For the text-containing cell, return its midpoint in (x, y) coordinate format. 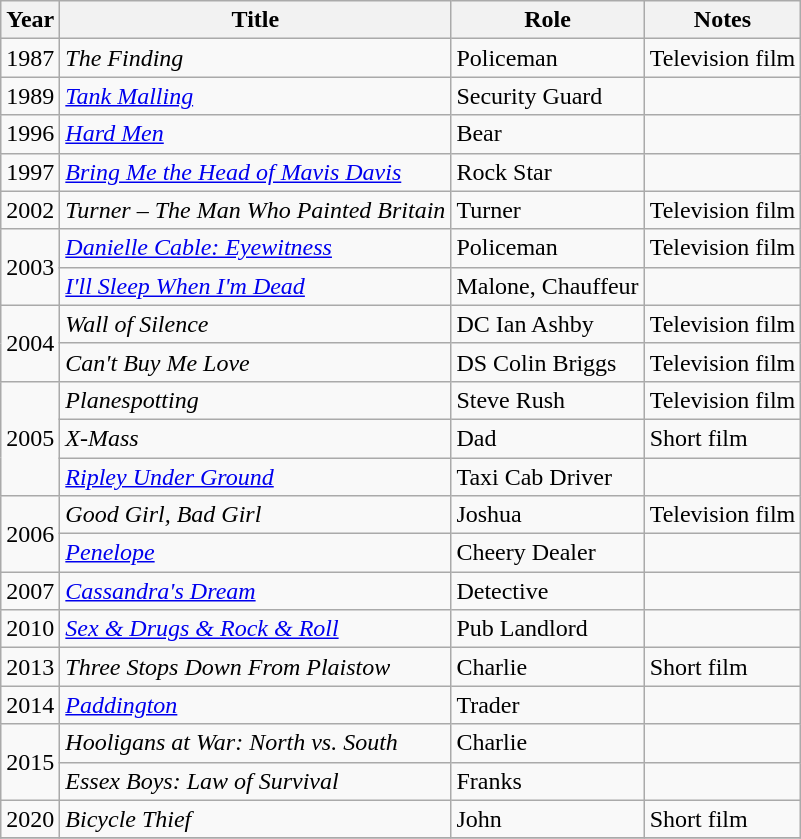
Three Stops Down From Plaistow (256, 667)
2004 (30, 343)
1996 (30, 134)
Rock Star (548, 172)
Year (30, 20)
Ripley Under Ground (256, 477)
DS Colin Briggs (548, 362)
Cassandra's Dream (256, 591)
Can't Buy Me Love (256, 362)
2014 (30, 705)
Essex Boys: Law of Survival (256, 781)
The Finding (256, 58)
2010 (30, 629)
1997 (30, 172)
Joshua (548, 515)
Title (256, 20)
Danielle Cable: Eyewitness (256, 248)
2006 (30, 534)
Bear (548, 134)
Detective (548, 591)
2005 (30, 438)
1989 (30, 96)
Bicycle Thief (256, 819)
Hard Men (256, 134)
Sex & Drugs & Rock & Roll (256, 629)
Steve Rush (548, 400)
Hooligans at War: North vs. South (256, 743)
Good Girl, Bad Girl (256, 515)
I'll Sleep When I'm Dead (256, 286)
Turner – The Man Who Painted Britain (256, 210)
Taxi Cab Driver (548, 477)
Turner (548, 210)
Planespotting (256, 400)
1987 (30, 58)
Role (548, 20)
Wall of Silence (256, 324)
Cheery Dealer (548, 553)
X-Mass (256, 438)
2015 (30, 762)
Penelope (256, 553)
2002 (30, 210)
Pub Landlord (548, 629)
Paddington (256, 705)
Security Guard (548, 96)
Notes (722, 20)
2020 (30, 819)
2003 (30, 267)
2007 (30, 591)
Tank Malling (256, 96)
Bring Me the Head of Mavis Davis (256, 172)
Dad (548, 438)
Trader (548, 705)
Franks (548, 781)
John (548, 819)
Malone, Chauffeur (548, 286)
DC Ian Ashby (548, 324)
2013 (30, 667)
